Identify which cell holds the provided text, then report its [x, y] central coordinate. 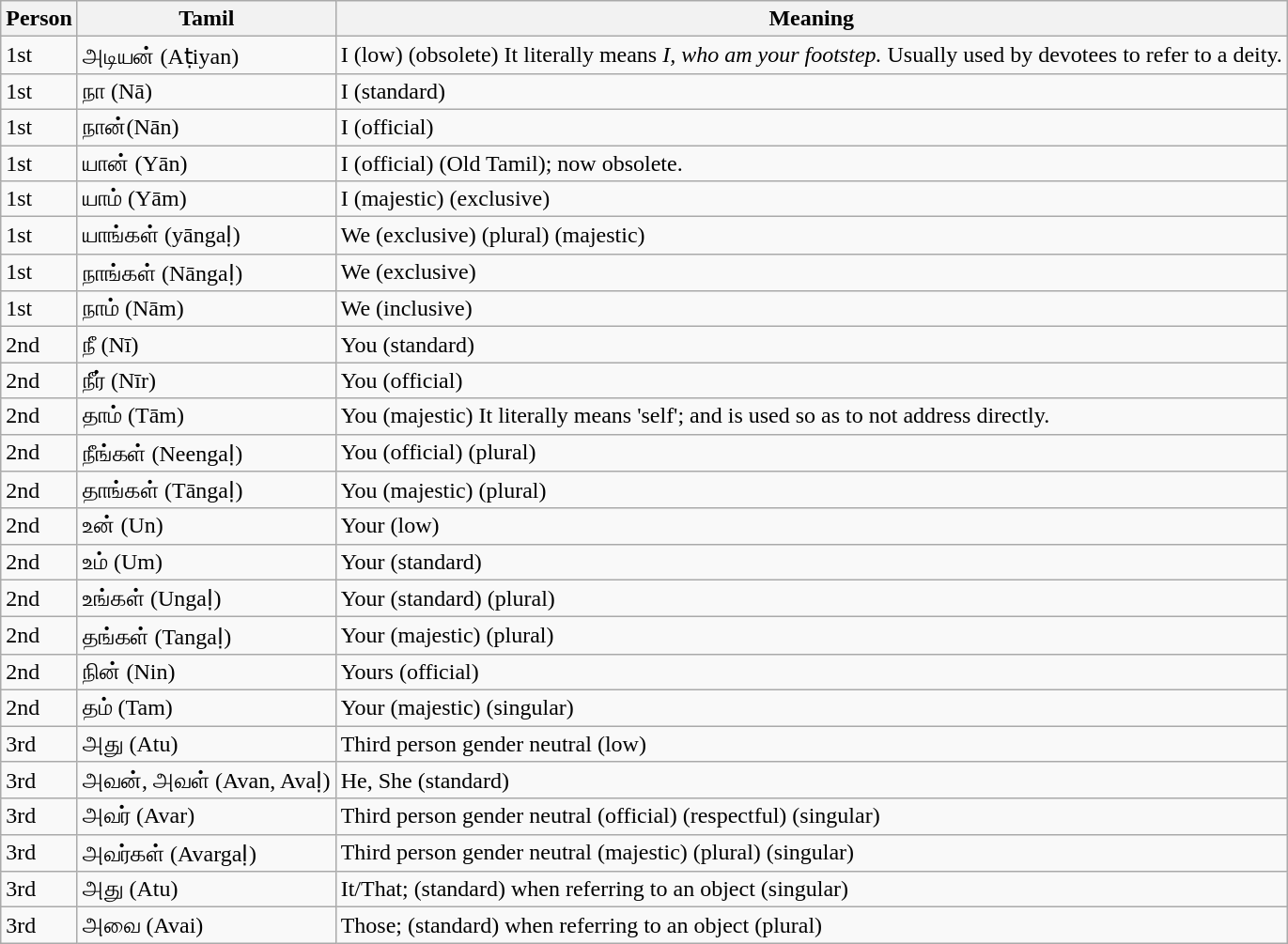
Third person gender neutral (majestic) (plural) (singular) [812, 853]
I (standard) [812, 91]
Meaning [812, 19]
Your (majestic) (plural) [812, 636]
நாம் (Nām) [207, 309]
அவை (Avai) [207, 925]
உன் (Un) [207, 526]
Your (standard) (plural) [812, 598]
அவர்கள் (Avargaḷ) [207, 853]
நாங்கள் (Nāngaḷ) [207, 272]
You (majestic) It literally means 'self'; and is used so as to not address directly. [812, 416]
தாம் (Tām) [207, 416]
Your (majestic) (singular) [812, 707]
உங்கள் (Ungaḷ) [207, 598]
We (exclusive) (plural) (majestic) [812, 236]
Person [39, 19]
He, She (standard) [812, 781]
You (official) [812, 380]
தம் (Tam) [207, 707]
It/That; (standard) when referring to an object (singular) [812, 890]
Yours (official) [812, 672]
நான்(Nān) [207, 127]
அவன், அவள் (Avan, Avaḷ) [207, 781]
நீங்கள் (Neengaḷ) [207, 453]
I (official) (Old Tamil); now obsolete. [812, 162]
I (majestic) (exclusive) [812, 199]
தங்கள் (Tangaḷ) [207, 636]
தாங்கள் (Tāngaḷ) [207, 490]
அடியன் (Aṭiyan) [207, 55]
யான் (Yān) [207, 162]
I (low) (obsolete) It literally means I, who am your footstep. Usually used by devotees to refer to a deity. [812, 55]
உம் (Um) [207, 562]
I (official) [812, 127]
அவர் (Avar) [207, 816]
நா (Nā) [207, 91]
We (inclusive) [812, 309]
Third person gender neutral (official) (respectful) (singular) [812, 816]
Those; (standard) when referring to an object (plural) [812, 925]
Your (standard) [812, 562]
Third person gender neutral (low) [812, 743]
நீ (Nī) [207, 345]
You (official) (plural) [812, 453]
நின் (Nin) [207, 672]
You (standard) [812, 345]
யாங்கள் (yāngaḷ) [207, 236]
We (exclusive) [812, 272]
Your (low) [812, 526]
Tamil [207, 19]
You (majestic) (plural) [812, 490]
நீர் (Nīr) [207, 380]
யாம் (Yām) [207, 199]
